Determine the (X, Y) coordinate at the center of the cell enclosing the given text.  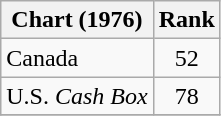
Chart (1976) (77, 20)
52 (186, 58)
U.S. Cash Box (77, 96)
78 (186, 96)
Rank (186, 20)
Canada (77, 58)
